Find where the given text appears and provide that cell's center as [x, y] coordinate. 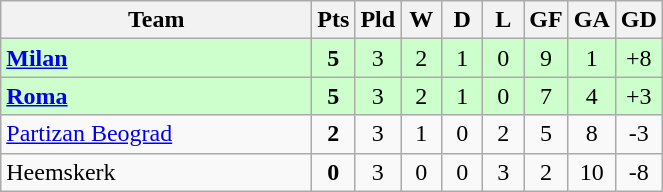
4 [592, 96]
Heemskerk [156, 172]
GF [546, 20]
Roma [156, 96]
GD [638, 20]
Pts [334, 20]
8 [592, 134]
Milan [156, 58]
7 [546, 96]
-3 [638, 134]
+8 [638, 58]
+3 [638, 96]
GA [592, 20]
D [462, 20]
Pld [378, 20]
Team [156, 20]
9 [546, 58]
L [504, 20]
-8 [638, 172]
Partizan Beograd [156, 134]
W [422, 20]
10 [592, 172]
